Return [x, y] of the center of cell containing provided text 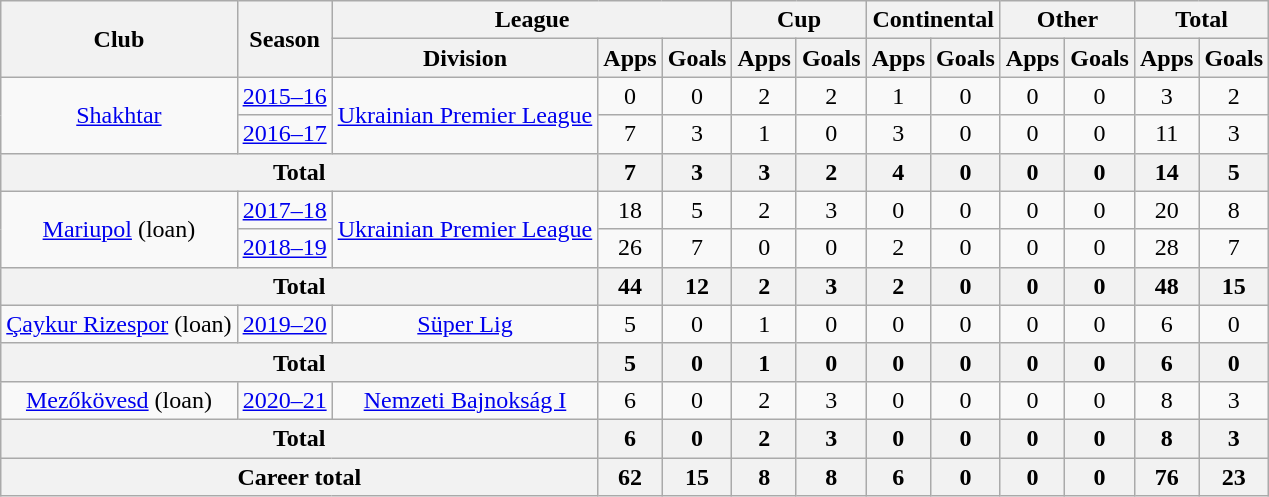
2016–17 [284, 134]
Nemzeti Bajnokság I [465, 400]
Mariupol (loan) [119, 229]
Season [284, 39]
11 [1166, 134]
62 [630, 477]
26 [630, 248]
Division [465, 58]
4 [898, 172]
Süper Lig [465, 324]
Mezőkövesd (loan) [119, 400]
2019–20 [284, 324]
23 [1234, 477]
28 [1166, 248]
Continental [933, 20]
44 [630, 286]
14 [1166, 172]
20 [1166, 210]
76 [1166, 477]
Career total [300, 477]
Shakhtar [119, 115]
Çaykur Rizespor (loan) [119, 324]
2015–16 [284, 96]
2020–21 [284, 400]
Club [119, 39]
Cup [799, 20]
12 [697, 286]
League [532, 20]
48 [1166, 286]
18 [630, 210]
Other [1067, 20]
2018–19 [284, 248]
2017–18 [284, 210]
